Return [X, Y] of the center of cell containing provided text 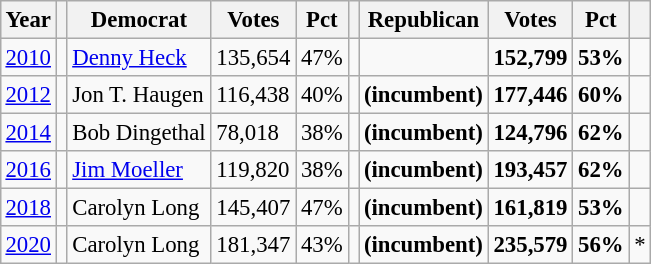
2018 [28, 208]
235,579 [530, 245]
116,438 [254, 95]
161,819 [530, 208]
2016 [28, 170]
119,820 [254, 170]
2010 [28, 57]
135,654 [254, 57]
Democrat [139, 20]
177,446 [530, 95]
145,407 [254, 208]
* [640, 245]
Denny Heck [139, 57]
Jon T. Haugen [139, 95]
60% [601, 95]
Year [28, 20]
43% [322, 245]
193,457 [530, 170]
40% [322, 95]
2020 [28, 245]
56% [601, 245]
181,347 [254, 245]
124,796 [530, 133]
152,799 [530, 57]
Bob Dingethal [139, 133]
2014 [28, 133]
Republican [424, 20]
Jim Moeller [139, 170]
2012 [28, 95]
78,018 [254, 133]
